From the cell containing the given text, extract its center point as [X, Y] coordinate. 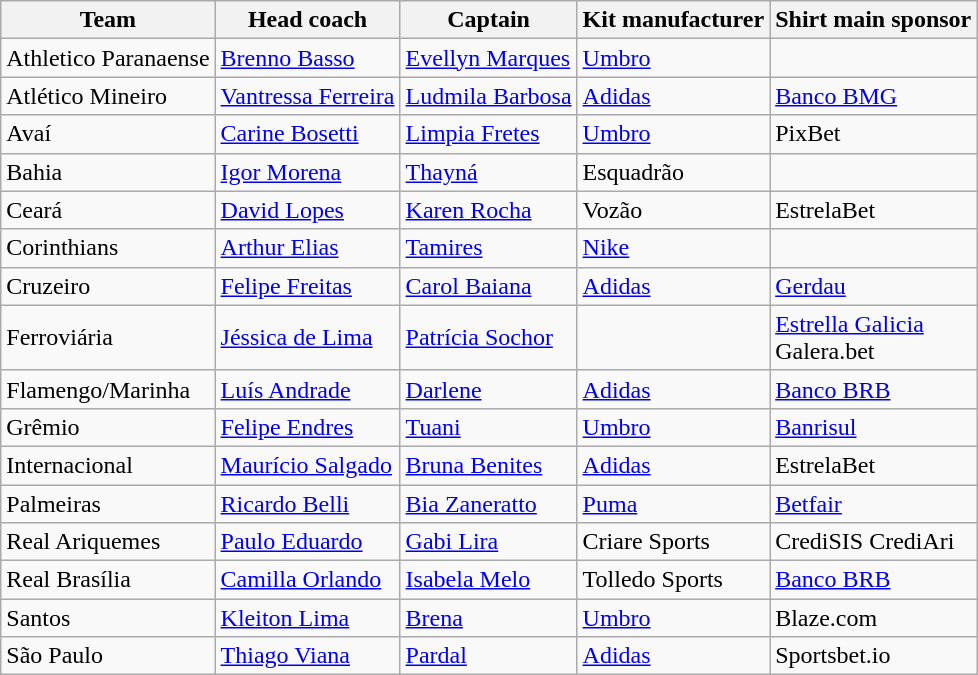
Blaze.com [874, 618]
Isabela Melo [488, 580]
Tolledo Sports [674, 580]
Arthur Elias [308, 248]
Real Ariquemes [108, 542]
Estrella GaliciaGalera.bet [874, 338]
Carine Bosetti [308, 134]
Jéssica de Lima [308, 338]
Santos [108, 618]
Luís Andrade [308, 389]
Evellyn Marques [488, 58]
Palmeiras [108, 503]
David Lopes [308, 210]
Cruzeiro [108, 286]
Corinthians [108, 248]
Head coach [308, 20]
Team [108, 20]
Banrisul [874, 427]
Thiago Viana [308, 656]
Karen Rocha [488, 210]
Gerdau [874, 286]
CrediSIS CrediAri [874, 542]
Gabi Lira [488, 542]
Bahia [108, 172]
Brenno Basso [308, 58]
Darlene [488, 389]
Kleiton Lima [308, 618]
Betfair [874, 503]
Patrícia Sochor [488, 338]
Real Brasília [108, 580]
Bruna Benites [488, 465]
Captain [488, 20]
São Paulo [108, 656]
Criare Sports [674, 542]
Esquadrão [674, 172]
Vozão [674, 210]
Camilla Orlando [308, 580]
Thayná [488, 172]
Atlético Mineiro [108, 96]
Felipe Endres [308, 427]
Ricardo Belli [308, 503]
Ceará [108, 210]
Avaí [108, 134]
Flamengo/Marinha [108, 389]
Sportsbet.io [874, 656]
Nike [674, 248]
Banco BMG [874, 96]
Bia Zaneratto [488, 503]
Tuani [488, 427]
Puma [674, 503]
Grêmio [108, 427]
Ludmila Barbosa [488, 96]
PixBet [874, 134]
Internacional [108, 465]
Igor Morena [308, 172]
Carol Baiana [488, 286]
Tamires [488, 248]
Athletico Paranaense [108, 58]
Vantressa Ferreira [308, 96]
Maurício Salgado [308, 465]
Shirt main sponsor [874, 20]
Pardal [488, 656]
Paulo Eduardo [308, 542]
Felipe Freitas [308, 286]
Ferroviária [108, 338]
Kit manufacturer [674, 20]
Brena [488, 618]
Limpia Fretes [488, 134]
